Extract the [X, Y] coordinate from the center of the cell holding the provided text.  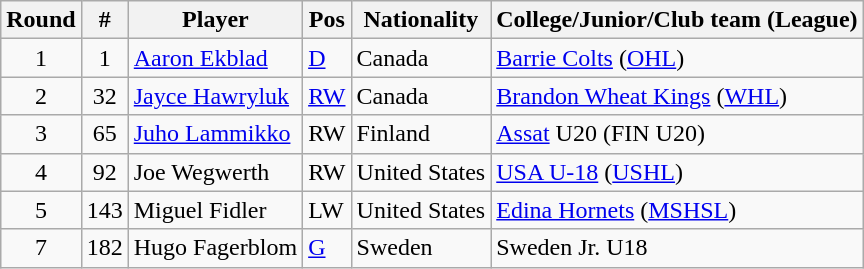
Sweden Jr. U18 [677, 248]
3 [41, 134]
Round [41, 20]
Brandon Wheat Kings (WHL) [677, 96]
143 [104, 210]
Edina Hornets (MSHSL) [677, 210]
Miguel Fidler [215, 210]
92 [104, 172]
Hugo Fagerblom [215, 248]
# [104, 20]
College/Junior/Club team (League) [677, 20]
USA U-18 (USHL) [677, 172]
Jayce Hawryluk [215, 96]
Pos [327, 20]
Finland [421, 134]
Joe Wegwerth [215, 172]
Assat U20 (FIN U20) [677, 134]
Nationality [421, 20]
7 [41, 248]
Player [215, 20]
2 [41, 96]
4 [41, 172]
32 [104, 96]
Aaron Ekblad [215, 58]
Sweden [421, 248]
Barrie Colts (OHL) [677, 58]
Juho Lammikko [215, 134]
LW [327, 210]
65 [104, 134]
5 [41, 210]
D [327, 58]
G [327, 248]
182 [104, 248]
